Search for the cell housing the specified text and yield its [x, y] center coordinate. 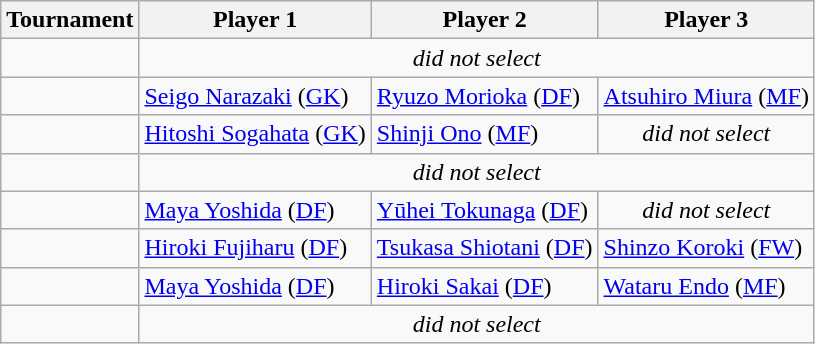
Player 1 [255, 20]
Tsukasa Shiotani (DF) [484, 248]
Shinji Ono (MF) [484, 134]
Ryuzo Morioka (DF) [484, 96]
Hitoshi Sogahata (GK) [255, 134]
Hiroki Sakai (DF) [484, 286]
Atsuhiro Miura (MF) [706, 96]
Player 3 [706, 20]
Seigo Narazaki (GK) [255, 96]
Hiroki Fujiharu (DF) [255, 248]
Tournament [70, 20]
Shinzo Koroki (FW) [706, 248]
Player 2 [484, 20]
Yūhei Tokunaga (DF) [484, 210]
Wataru Endo (MF) [706, 286]
